Locate the cell with the specified text and output its [X, Y] center coordinate. 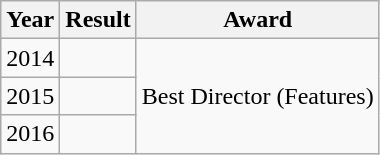
Award [258, 20]
2014 [30, 58]
Best Director (Features) [258, 96]
Result [98, 20]
2015 [30, 96]
2016 [30, 134]
Year [30, 20]
